Scan for the cell matching the given text and deliver its (X, Y) coordinate at center. 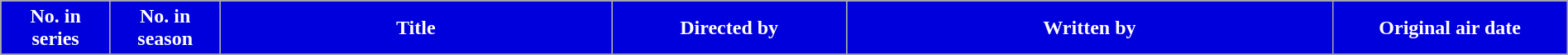
Original air date (1450, 28)
No. inseries (56, 28)
Title (416, 28)
No. inseason (165, 28)
Directed by (729, 28)
Written by (1090, 28)
